For the text-containing cell, return its midpoint in (X, Y) coordinate format. 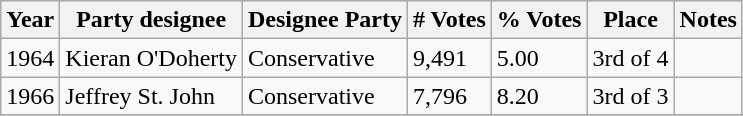
8.20 (539, 96)
# Votes (450, 20)
3rd of 4 (630, 58)
% Votes (539, 20)
Party designee (152, 20)
5.00 (539, 58)
3rd of 3 (630, 96)
Jeffrey St. John (152, 96)
Notes (708, 20)
1966 (30, 96)
7,796 (450, 96)
Place (630, 20)
Kieran O'Doherty (152, 58)
9,491 (450, 58)
1964 (30, 58)
Year (30, 20)
Designee Party (324, 20)
